Detect which cell encompasses the target text, then output its [x, y] center coordinate. 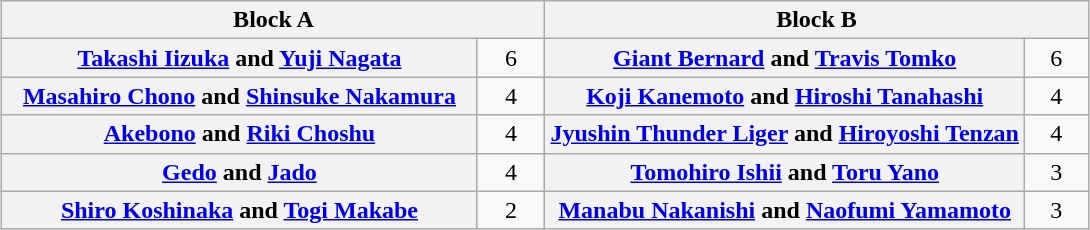
2 [511, 210]
Akebono and Riki Choshu [240, 134]
Tomohiro Ishii and Toru Yano [784, 172]
Jyushin Thunder Liger and Hiroyoshi Tenzan [784, 134]
Giant Bernard and Travis Tomko [784, 58]
Manabu Nakanishi and Naofumi Yamamoto [784, 210]
Shiro Koshinaka and Togi Makabe [240, 210]
Takashi Iizuka and Yuji Nagata [240, 58]
Block B [816, 20]
Koji Kanemoto and Hiroshi Tanahashi [784, 96]
Gedo and Jado [240, 172]
Block A [274, 20]
Masahiro Chono and Shinsuke Nakamura [240, 96]
